Search for the cell housing the specified text and yield its [x, y] center coordinate. 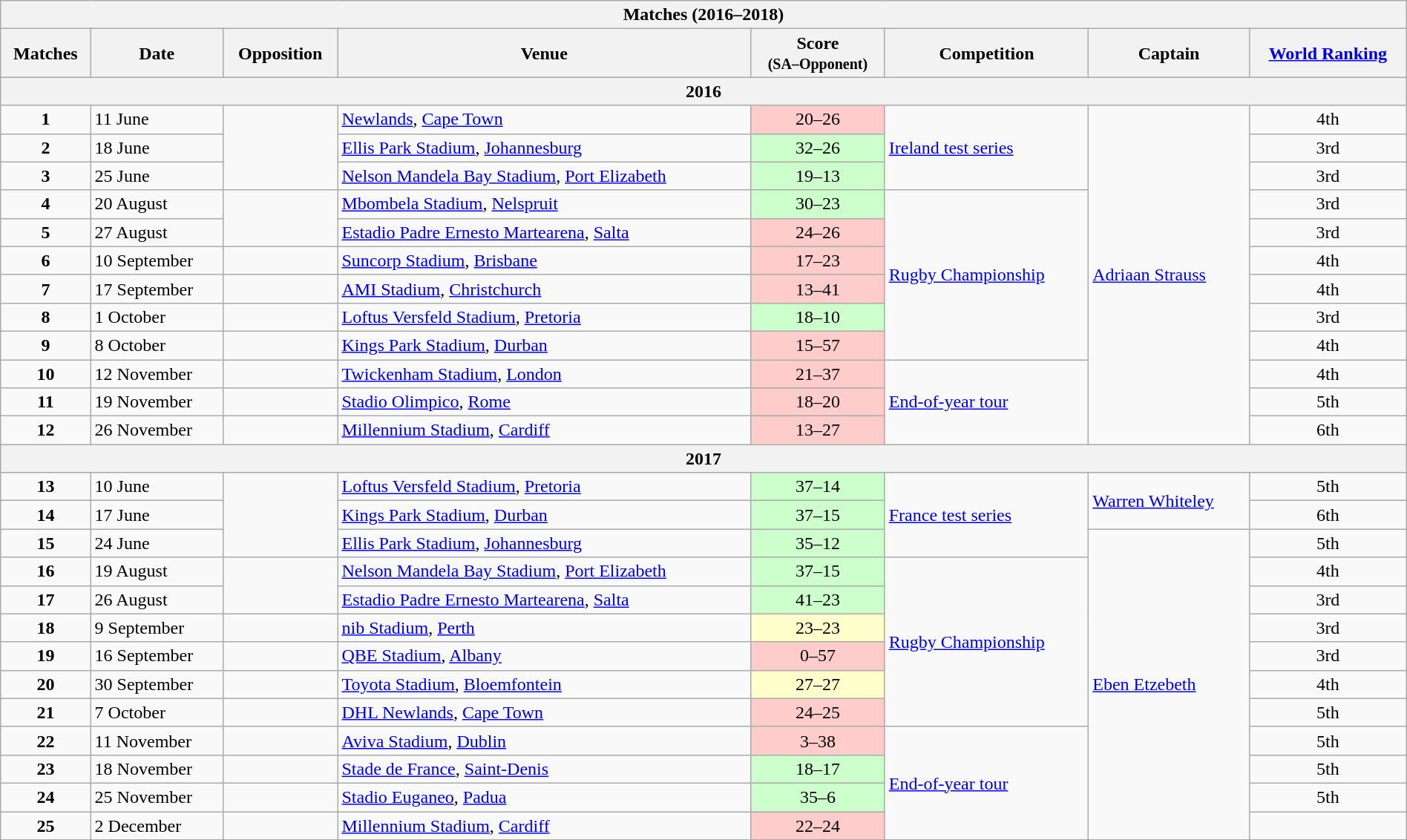
20 August [157, 204]
8 [46, 317]
4 [46, 204]
25 June [157, 176]
24 June [157, 543]
3 [46, 176]
Eben Etzebeth [1170, 684]
7 [46, 289]
20 [46, 684]
37–14 [818, 487]
24–26 [818, 232]
Mbombela Stadium, Nelspruit [545, 204]
17 September [157, 289]
26 August [157, 600]
nib Stadium, Perth [545, 628]
1 October [157, 317]
7 October [157, 712]
10 June [157, 487]
10 September [157, 260]
Venue [545, 53]
22 [46, 741]
10 [46, 373]
14 [46, 515]
Adriaan Strauss [1170, 275]
30 September [157, 684]
QBE Stadium, Albany [545, 656]
12 [46, 430]
Twickenham Stadium, London [545, 373]
27–27 [818, 684]
18–17 [818, 769]
2016 [703, 91]
0–57 [818, 656]
Opposition [280, 53]
9 [46, 345]
France test series [986, 515]
2 [46, 148]
18 November [157, 769]
Toyota Stadium, Bloemfontein [545, 684]
25 November [157, 797]
11 June [157, 119]
Stadio Euganeo, Padua [545, 797]
11 November [157, 741]
Warren Whiteley [1170, 501]
15 [46, 543]
25 [46, 826]
13–41 [818, 289]
35–12 [818, 543]
11 [46, 402]
19 November [157, 402]
Matches [46, 53]
12 November [157, 373]
32–26 [818, 148]
Stadio Olimpico, Rome [545, 402]
Competition [986, 53]
9 September [157, 628]
2017 [703, 459]
1 [46, 119]
41–23 [818, 600]
24 [46, 797]
19 August [157, 571]
2 December [157, 826]
8 October [157, 345]
16 September [157, 656]
13 [46, 487]
17 [46, 600]
13–27 [818, 430]
Suncorp Stadium, Brisbane [545, 260]
17 June [157, 515]
15–57 [818, 345]
30–23 [818, 204]
23 [46, 769]
35–6 [818, 797]
18 June [157, 148]
21–37 [818, 373]
17–23 [818, 260]
AMI Stadium, Christchurch [545, 289]
19–13 [818, 176]
21 [46, 712]
27 August [157, 232]
Captain [1170, 53]
Date [157, 53]
Aviva Stadium, Dublin [545, 741]
Newlands, Cape Town [545, 119]
20–26 [818, 119]
Matches (2016–2018) [703, 15]
19 [46, 656]
18–10 [818, 317]
3–38 [818, 741]
5 [46, 232]
16 [46, 571]
18 [46, 628]
Stade de France, Saint-Denis [545, 769]
DHL Newlands, Cape Town [545, 712]
18–20 [818, 402]
World Ranking [1328, 53]
6 [46, 260]
26 November [157, 430]
22–24 [818, 826]
Ireland test series [986, 148]
24–25 [818, 712]
23–23 [818, 628]
Score(SA–Opponent) [818, 53]
